Find where the given text appears and provide that cell's center as [x, y] coordinate. 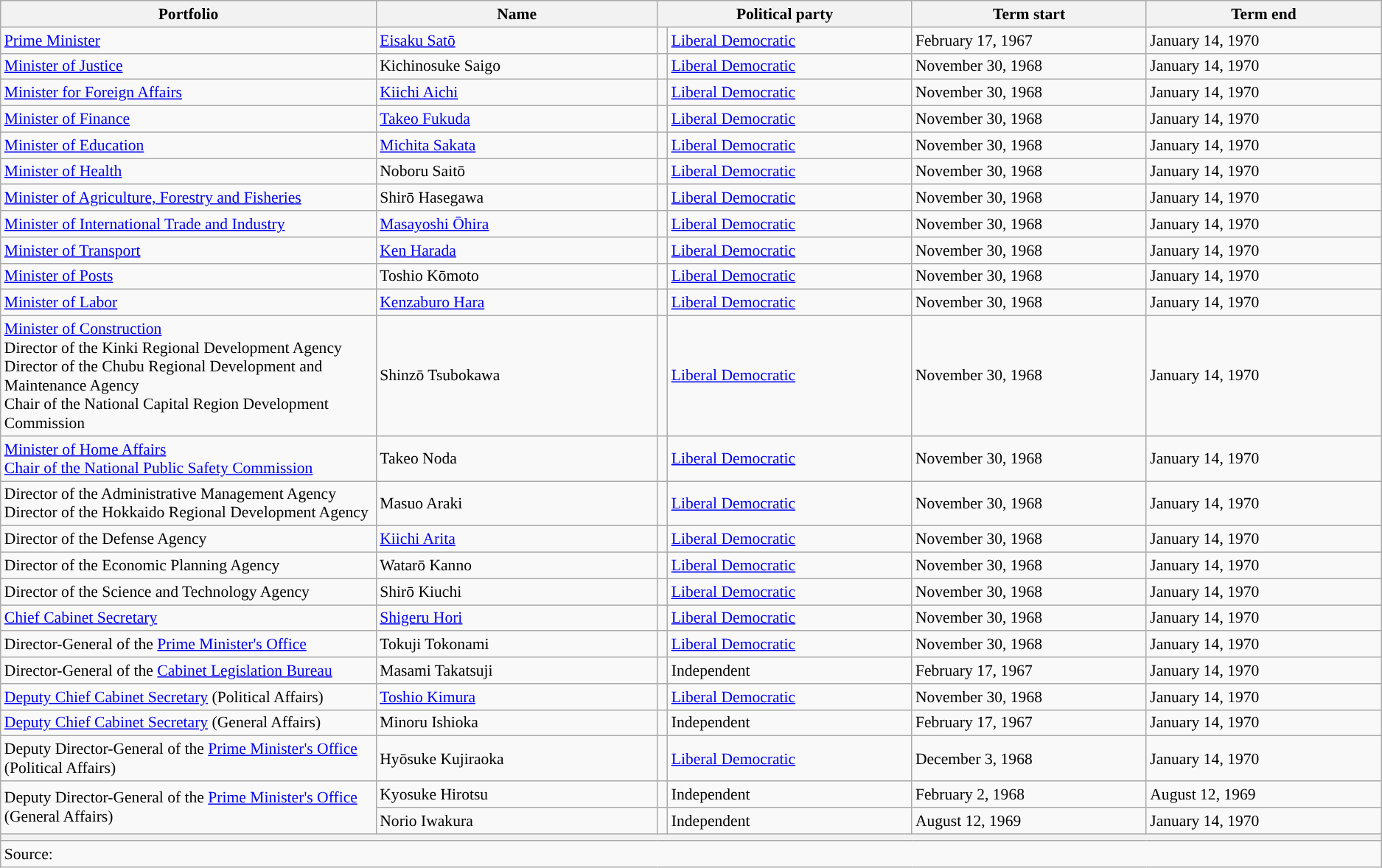
Term end [1263, 14]
Takeo Fukuda [517, 119]
Portfolio [189, 14]
Tokuji Tokonami [517, 645]
Deputy Chief Cabinet Secretary (General Affairs) [189, 723]
Ken Harada [517, 251]
Masami Takatsuji [517, 671]
Shigeru Hori [517, 618]
Director-General of the Cabinet Legislation Bureau [189, 671]
Name [517, 14]
Director of the Economic Planning Agency [189, 566]
Masayoshi Ōhira [517, 224]
Minister of Justice [189, 66]
February 2, 1968 [1029, 794]
Minister of Transport [189, 251]
Minister of Labor [189, 303]
Shirō Kiuchi [517, 592]
Source: [691, 855]
Kyosuke Hirotsu [517, 794]
Director of the Administrative Management AgencyDirector of the Hokkaido Regional Development Agency [189, 504]
Hyōsuke Kujiraoka [517, 759]
Shinzō Tsubokawa [517, 376]
Director of the Science and Technology Agency [189, 592]
Michita Sakata [517, 145]
Eisaku Satō [517, 41]
Minoru Ishioka [517, 723]
Kiichi Aichi [517, 93]
Minister of Education [189, 145]
Watarō Kanno [517, 566]
Norio Iwakura [517, 821]
Kichinosuke Saigo [517, 66]
Term start [1029, 14]
Kenzaburo Hara [517, 303]
Minister of Posts [189, 276]
Minister of Finance [189, 119]
Political party [784, 14]
Deputy Chief Cabinet Secretary (Political Affairs) [189, 697]
Minister of Health [189, 172]
Minister of International Trade and Industry [189, 224]
Shirō Hasegawa [517, 198]
Minister of Home AffairsChair of the National Public Safety Commission [189, 458]
Toshio Kōmoto [517, 276]
Minister of Agriculture, Forestry and Fisheries [189, 198]
Chief Cabinet Secretary [189, 618]
Deputy Director-General of the Prime Minister's Office (General Affairs) [189, 808]
Noboru Saitō [517, 172]
Deputy Director-General of the Prime Minister's Office (Political Affairs) [189, 759]
Director of the Defense Agency [189, 539]
Toshio Kimura [517, 697]
Minister for Foreign Affairs [189, 93]
Masuo Araki [517, 504]
Kiichi Arita [517, 539]
Prime Minister [189, 41]
December 3, 1968 [1029, 759]
Takeo Noda [517, 458]
Director-General of the Prime Minister's Office [189, 645]
